Scan for the cell matching the given text and deliver its (X, Y) coordinate at center. 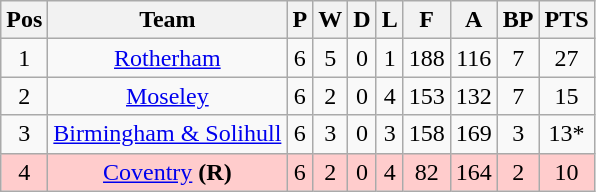
164 (474, 172)
W (330, 20)
116 (474, 58)
Rotherham (168, 58)
153 (426, 96)
BP (518, 20)
L (390, 20)
Moseley (168, 96)
5 (330, 58)
132 (474, 96)
Team (168, 20)
F (426, 20)
Pos (24, 20)
D (362, 20)
A (474, 20)
27 (566, 58)
P (300, 20)
82 (426, 172)
188 (426, 58)
13* (566, 134)
10 (566, 172)
PTS (566, 20)
Birmingham & Solihull (168, 134)
15 (566, 96)
158 (426, 134)
169 (474, 134)
Coventry (R) (168, 172)
